Identify which cell holds the provided text, then report its (x, y) central coordinate. 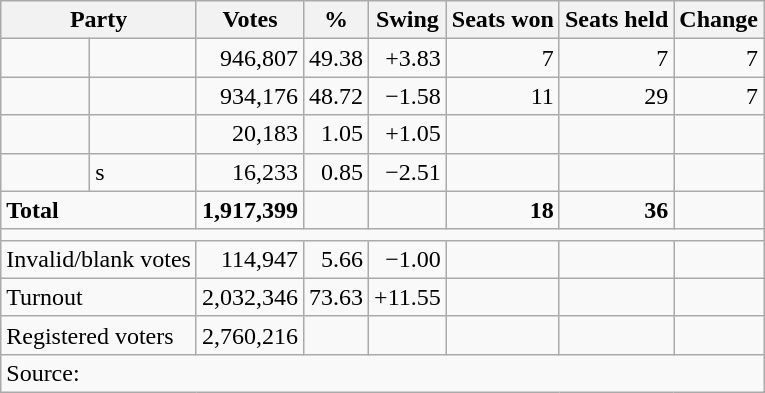
s (144, 172)
Registered voters (99, 335)
48.72 (336, 96)
Seats held (616, 20)
Total (99, 210)
Change (719, 20)
−1.58 (408, 96)
5.66 (336, 259)
73.63 (336, 297)
2,032,346 (250, 297)
934,176 (250, 96)
36 (616, 210)
1.05 (336, 134)
Swing (408, 20)
+3.83 (408, 58)
49.38 (336, 58)
+11.55 (408, 297)
2,760,216 (250, 335)
Votes (250, 20)
946,807 (250, 58)
20,183 (250, 134)
Invalid/blank votes (99, 259)
Party (99, 20)
29 (616, 96)
Seats won (502, 20)
Source: (382, 373)
Turnout (99, 297)
−1.00 (408, 259)
11 (502, 96)
% (336, 20)
18 (502, 210)
0.85 (336, 172)
114,947 (250, 259)
1,917,399 (250, 210)
+1.05 (408, 134)
−2.51 (408, 172)
16,233 (250, 172)
